Return the (X, Y) coordinate for the center point of the cell that contains the specified text.  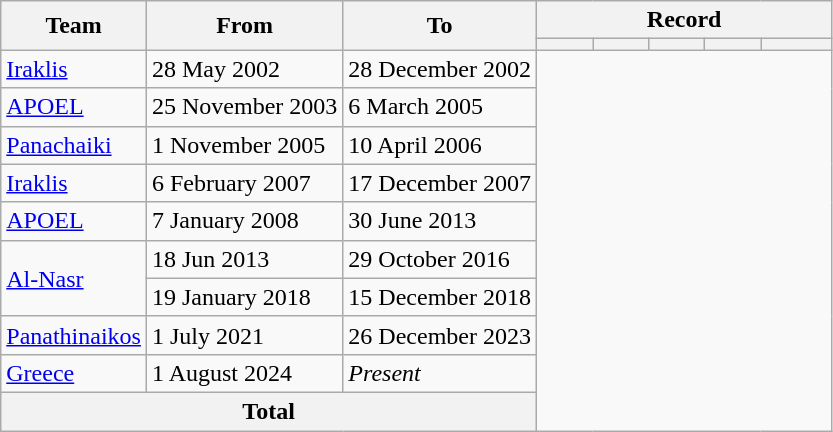
10 April 2006 (440, 145)
Panathinaikos (74, 335)
25 November 2003 (244, 107)
1 July 2021 (244, 335)
Total (269, 411)
6 February 2007 (244, 183)
29 October 2016 (440, 259)
Panachaiki (74, 145)
17 December 2007 (440, 183)
28 December 2002 (440, 69)
Al-Nasr (74, 278)
Team (74, 26)
Present (440, 373)
15 December 2018 (440, 297)
1 November 2005 (244, 145)
6 March 2005 (440, 107)
26 December 2023 (440, 335)
To (440, 26)
18 Jun 2013 (244, 259)
Greece (74, 373)
30 June 2013 (440, 221)
19 January 2018 (244, 297)
28 May 2002 (244, 69)
Record (684, 20)
From (244, 26)
1 August 2024 (244, 373)
7 January 2008 (244, 221)
